Return [x, y] of the center of cell containing provided text 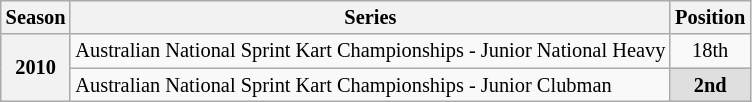
Australian National Sprint Kart Championships - Junior National Heavy [370, 51]
2nd [710, 85]
Series [370, 17]
18th [710, 51]
Position [710, 17]
Australian National Sprint Kart Championships - Junior Clubman [370, 85]
Season [36, 17]
2010 [36, 68]
